Return [x, y] of the center of cell containing provided text 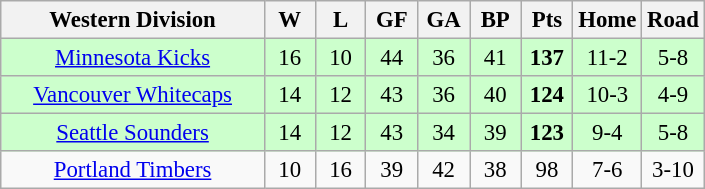
98 [547, 170]
137 [547, 58]
W [290, 20]
11-2 [608, 58]
4-9 [674, 95]
BP [496, 20]
34 [444, 133]
Seattle Sounders [133, 133]
41 [496, 58]
Western Division [133, 20]
GF [392, 20]
Vancouver Whitecaps [133, 95]
Pts [547, 20]
3-10 [674, 170]
Home [608, 20]
42 [444, 170]
GA [444, 20]
9-4 [608, 133]
124 [547, 95]
44 [392, 58]
40 [496, 95]
38 [496, 170]
123 [547, 133]
7-6 [608, 170]
L [340, 20]
Portland Timbers [133, 170]
10-3 [608, 95]
Minnesota Kicks [133, 58]
Road [674, 20]
